Return [x, y] of the center of cell containing provided text 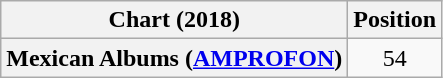
54 [395, 58]
Mexican Albums (AMPROFON) [174, 58]
Chart (2018) [174, 20]
Position [395, 20]
